Determine the [x, y] coordinate at the center of the cell enclosing the given text.  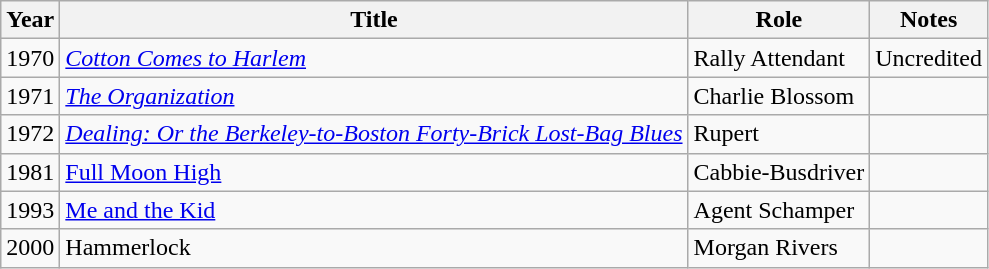
Agent Schamper [779, 210]
Hammerlock [374, 248]
Charlie Blossom [779, 96]
Year [30, 20]
2000 [30, 248]
Full Moon High [374, 172]
Rally Attendant [779, 58]
1981 [30, 172]
Cabbie-Busdriver [779, 172]
Cotton Comes to Harlem [374, 58]
Role [779, 20]
1971 [30, 96]
The Organization [374, 96]
Dealing: Or the Berkeley-to-Boston Forty-Brick Lost-Bag Blues [374, 134]
Notes [929, 20]
Uncredited [929, 58]
Me and the Kid [374, 210]
Title [374, 20]
Morgan Rivers [779, 248]
1993 [30, 210]
1970 [30, 58]
1972 [30, 134]
Rupert [779, 134]
